Pinpoint the cell where the given text exists, returning its (x, y) midpoint coordinate. 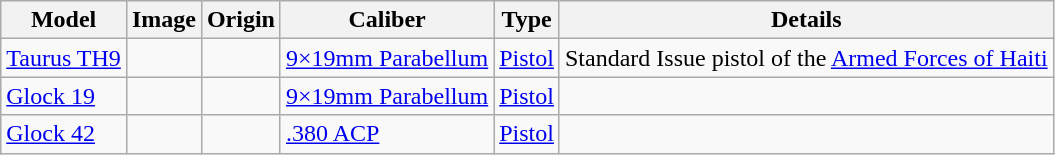
Standard Issue pistol of the Armed Forces of Haiti (806, 58)
Details (806, 20)
Image (164, 20)
Caliber (386, 20)
Type (527, 20)
Glock 42 (64, 134)
.380 ACP (386, 134)
Taurus TH9 (64, 58)
Glock 19 (64, 96)
Model (64, 20)
Origin (240, 20)
